Provide the (X, Y) coordinate of the cell's center where the given text is located.  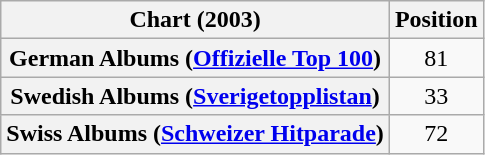
Swedish Albums (Sverigetopplistan) (196, 96)
Chart (2003) (196, 20)
72 (436, 134)
Swiss Albums (Schweizer Hitparade) (196, 134)
German Albums (Offizielle Top 100) (196, 58)
Position (436, 20)
33 (436, 96)
81 (436, 58)
